Scan for the cell matching the given text and deliver its [x, y] coordinate at center. 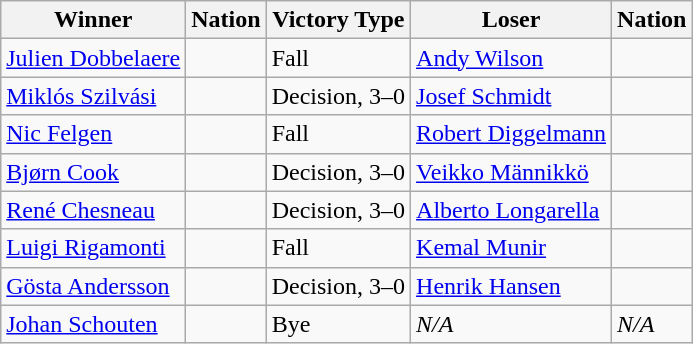
Veikko Männikkö [512, 172]
Johan Schouten [94, 324]
Andy Wilson [512, 58]
Victory Type [338, 20]
Luigi Rigamonti [94, 248]
Miklós Szilvási [94, 96]
Bjørn Cook [94, 172]
Julien Dobbelaere [94, 58]
Gösta Andersson [94, 286]
Alberto Longarella [512, 210]
Winner [94, 20]
Henrik Hansen [512, 286]
Josef Schmidt [512, 96]
Bye [338, 324]
Robert Diggelmann [512, 134]
Loser [512, 20]
Nic Felgen [94, 134]
René Chesneau [94, 210]
Kemal Munir [512, 248]
